Detect which cell encompasses the target text, then output its (x, y) center coordinate. 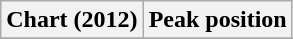
Peak position (218, 20)
Chart (2012) (72, 20)
